From the cell containing the given text, extract its center point as (X, Y) coordinate. 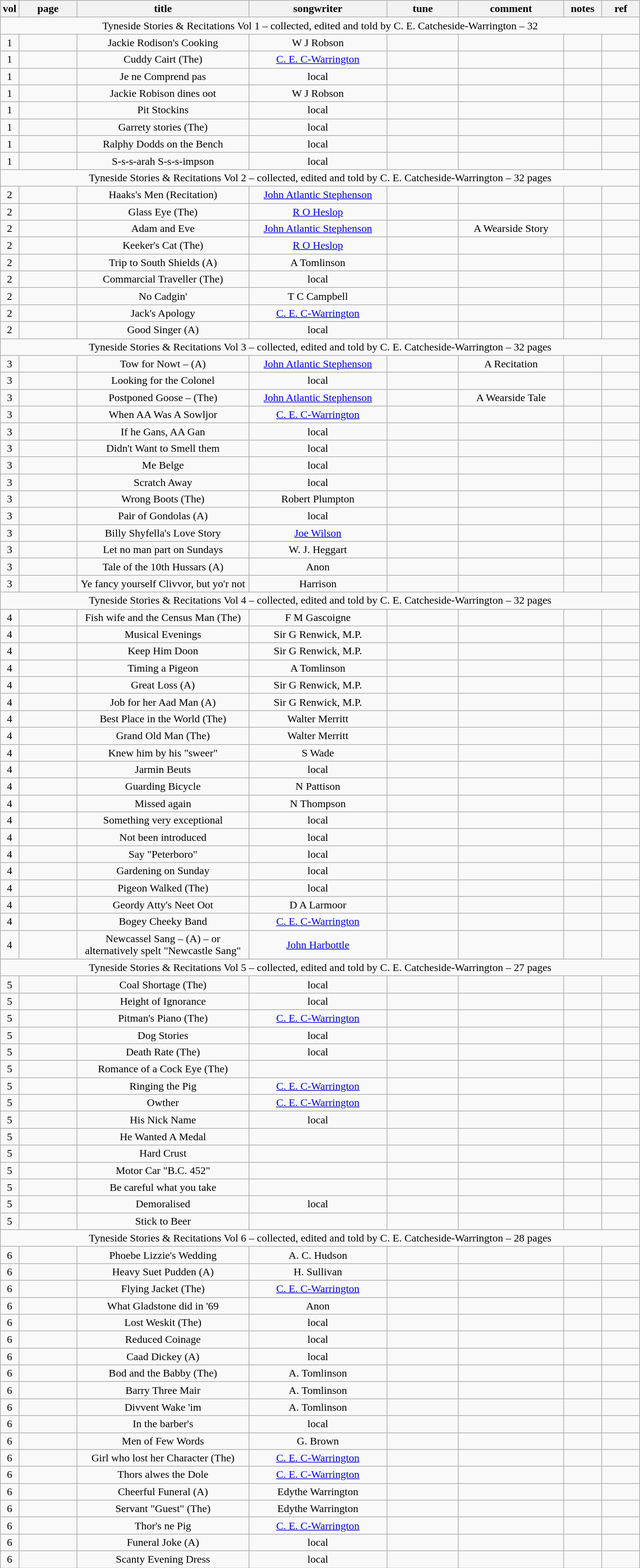
Guarding Bicycle (163, 787)
Be careful what you take (163, 1187)
Robert Plumpton (318, 499)
Wrong Boots (The) (163, 499)
Billy Shyfella's Love Story (163, 533)
Glass Eye (The) (163, 212)
No Cadgin' (163, 296)
When AA Was A Sowljor (163, 414)
Musical Evenings (163, 634)
Job for her Aad Man (A) (163, 702)
Romance of a Cock Eye (The) (163, 1069)
Girl who lost her Character (The) (163, 1458)
Servant "Guest" (The) (163, 1508)
N Pattison (318, 787)
comment (511, 9)
Geordy Atty's Neet Oot (163, 905)
What Gladstone did in '69 (163, 1305)
Ralphy Dodds on the Bench (163, 144)
F M Gascoigne (318, 617)
Thor's ne Pig (163, 1525)
Looking for the Colonel (163, 381)
vol (10, 9)
Ye fancy yourself Clivvor, but yo'r not (163, 584)
Lost Weskit (The) (163, 1323)
Haaks's Men (Recitation) (163, 195)
John Harbottle (318, 944)
Timing a Pigeon (163, 668)
Scratch Away (163, 482)
Newcassel Sang – (A) – or alternatively spelt "Newcastle Sang" (163, 944)
Me Belge (163, 465)
Caad Dickey (A) (163, 1357)
Tyneside Stories & Recitations Vol 5 – collected, edited and told by C. E. Catcheside-Warrington – 27 pages (320, 967)
Tow for Nowt – (A) (163, 364)
Divvent Wake 'im (163, 1407)
notes (583, 9)
Thors alwes the Dole (163, 1475)
Je ne Comprend pas (163, 76)
Trip to South Shields (A) (163, 263)
Pair of Gondolas (A) (163, 516)
Best Place in the World (The) (163, 719)
Knew him by his "sweer" (163, 753)
Adam and Eve (163, 229)
Gardening on Sunday (163, 871)
Keep Him Doon (163, 651)
S-s-s-arah S-s-s-impson (163, 161)
N Thompson (318, 804)
Say "Peterboro" (163, 854)
Didn't Want to Smell them (163, 448)
page (48, 9)
W. J. Heggart (318, 550)
Keeker's Cat (The) (163, 246)
T C Campbell (318, 296)
Motor Car "B.C. 452" (163, 1170)
Good Singer (A) (163, 330)
Jarmin Beuts (163, 770)
Tyneside Stories & Recitations Vol 6 – collected, edited and told by C. E. Catcheside-Warrington – 28 pages (320, 1238)
Men of Few Words (163, 1441)
Dog Stories (163, 1035)
Funeral Joke (A) (163, 1542)
Bogey Cheeky Band (163, 922)
Reduced Coinage (163, 1340)
Let no man part on Sundays (163, 550)
Fish wife and the Census Man (The) (163, 617)
Phoebe Lizzie's Wedding (163, 1255)
Owther (163, 1103)
Stick to Beer (163, 1221)
Death Rate (The) (163, 1052)
Pit Stockins (163, 110)
Scanty Evening Dress (163, 1559)
Pitman's Piano (The) (163, 1018)
Pigeon Walked (The) (163, 888)
Cuddy Cairt (The) (163, 60)
Tyneside Stories & Recitations Vol 3 – collected, edited and told by C. E. Catcheside-Warrington – 32 pages (320, 347)
D A Larmoor (318, 905)
Coal Shortage (The) (163, 984)
In the barber's (163, 1424)
Joe Wilson (318, 533)
If he Gans, AA Gan (163, 431)
Garrety stories (The) (163, 127)
Tyneside Stories & Recitations Vol 1 – collected, edited and told by C. E. Catcheside-Warrington – 32 (320, 26)
Tyneside Stories & Recitations Vol 2 – collected, edited and told by C. E. Catcheside-Warrington – 32 pages (320, 178)
Postponed Goose – (The) (163, 398)
Not been introduced (163, 837)
Jackie Rodison's Cooking (163, 43)
Missed again (163, 804)
tune (423, 9)
Barry Three Mair (163, 1390)
Great Loss (A) (163, 685)
Flying Jacket (The) (163, 1289)
S Wade (318, 753)
Jackie Robison dines oot (163, 93)
Demoralised (163, 1204)
Height of Ignorance (163, 1001)
title (163, 9)
A Wearside Story (511, 229)
Cheerful Funeral (A) (163, 1492)
H. Sullivan (318, 1272)
Heavy Suet Pudden (A) (163, 1272)
Bod and the Babby (The) (163, 1373)
Commarcial Traveller (The) (163, 279)
ref (621, 9)
His Nick Name (163, 1120)
G. Brown (318, 1441)
Jack's Apology (163, 313)
A. C. Hudson (318, 1255)
He Wanted A Medal (163, 1137)
Hard Crust (163, 1154)
Tale of the 10th Hussars (A) (163, 567)
Harrison (318, 584)
A Wearside Tale (511, 398)
A Recitation (511, 364)
songwriter (318, 9)
Grand Old Man (The) (163, 736)
Something very exceptional (163, 820)
Tyneside Stories & Recitations Vol 4 – collected, edited and told by C. E. Catcheside-Warrington – 32 pages (320, 601)
Ringing the Pig (163, 1086)
